Return the [X, Y] coordinate for the center point of the cell that contains the specified text.  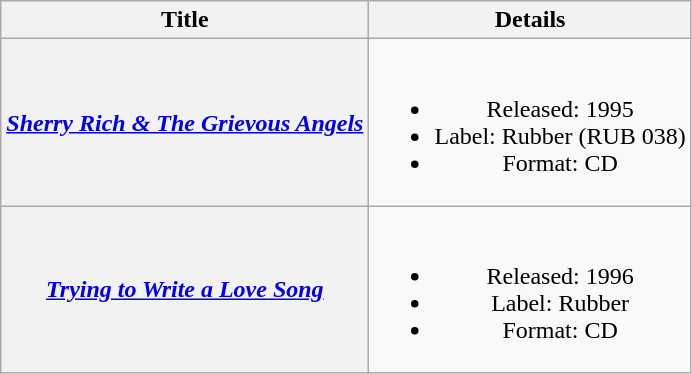
Sherry Rich & The Grievous Angels [185, 122]
Released: 1995Label: Rubber (RUB 038)Format: CD [530, 122]
Trying to Write a Love Song [185, 290]
Title [185, 20]
Details [530, 20]
Released: 1996Label: RubberFormat: CD [530, 290]
